Extract the [X, Y] coordinate from the center of the cell holding the provided text.  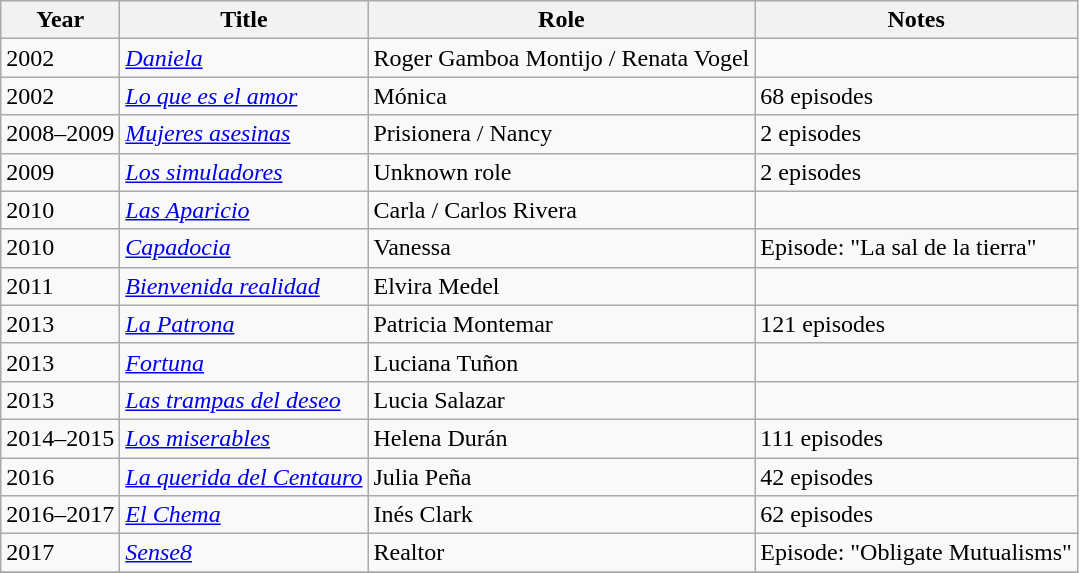
2009 [60, 172]
Realtor [562, 553]
Patricia Montemar [562, 324]
Fortuna [244, 362]
Julia Peña [562, 477]
Daniela [244, 58]
Mónica [562, 96]
Capadocia [244, 248]
121 episodes [916, 324]
Sense8 [244, 553]
Las trampas del deseo [244, 400]
Unknown role [562, 172]
2011 [60, 286]
Lucia Salazar [562, 400]
Prisionera / Nancy [562, 134]
Helena Durán [562, 438]
2014–2015 [60, 438]
2016 [60, 477]
Year [60, 20]
Roger Gamboa Montijo / Renata Vogel [562, 58]
Title [244, 20]
Las Aparicio [244, 210]
Luciana Tuñon [562, 362]
Role [562, 20]
2008–2009 [60, 134]
2016–2017 [60, 515]
111 episodes [916, 438]
Inés Clark [562, 515]
42 episodes [916, 477]
Episode: "Obligate Mutualisms" [916, 553]
Los simuladores [244, 172]
Bienvenida realidad [244, 286]
La querida del Centauro [244, 477]
Vanessa [562, 248]
Episode: "La sal de la tierra" [916, 248]
Carla / Carlos Rivera [562, 210]
La Patrona [244, 324]
Lo que es el amor [244, 96]
Notes [916, 20]
El Chema [244, 515]
Mujeres asesinas [244, 134]
2017 [60, 553]
68 episodes [916, 96]
62 episodes [916, 515]
Elvira Medel [562, 286]
Los miserables [244, 438]
